Pinpoint the cell where the given text exists, returning its [X, Y] midpoint coordinate. 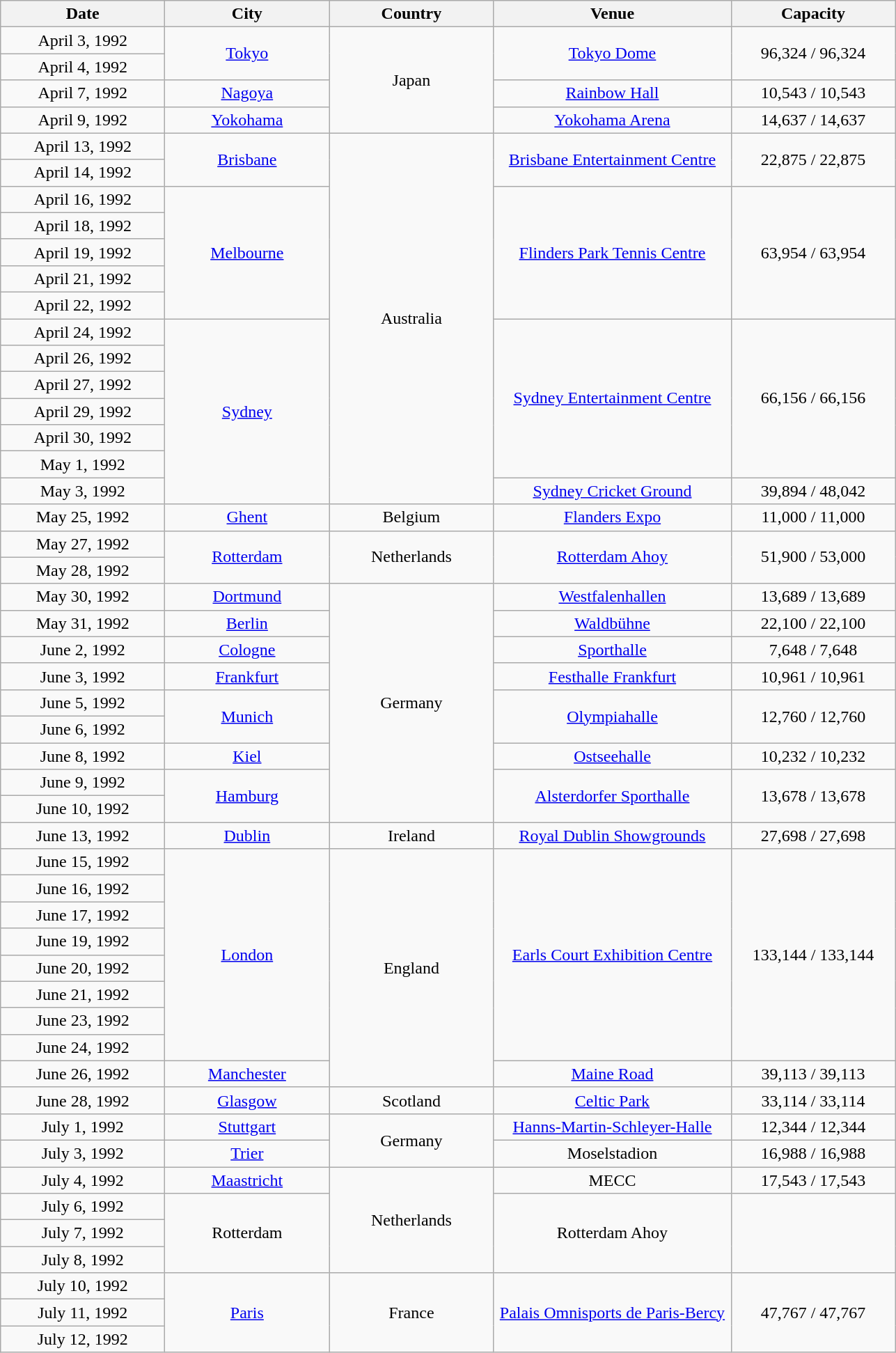
66,156 / 66,156 [813, 398]
Capacity [813, 14]
Westfalenhallen [613, 597]
16,988 / 16,988 [813, 1153]
Yokohama Arena [613, 120]
Paris [247, 1313]
June 16, 1992 [83, 889]
England [411, 968]
Tokyo Dome [613, 54]
Sydney Entertainment Centre [613, 398]
June 17, 1992 [83, 915]
Brisbane [247, 159]
April 13, 1992 [83, 146]
July 8, 1992 [83, 1260]
MECC [613, 1180]
June 15, 1992 [83, 862]
Ostseehalle [613, 756]
Date [83, 14]
June 26, 1992 [83, 1074]
July 4, 1992 [83, 1180]
April 29, 1992 [83, 412]
63,954 / 63,954 [813, 252]
May 25, 1992 [83, 517]
April 14, 1992 [83, 173]
June 23, 1992 [83, 1021]
May 3, 1992 [83, 491]
June 21, 1992 [83, 994]
April 16, 1992 [83, 199]
Frankfurt [247, 676]
Sporthalle [613, 650]
Maine Road [613, 1074]
Berlin [247, 623]
Moselstadion [613, 1153]
June 3, 1992 [83, 676]
Alsterdorfer Sporthalle [613, 796]
10,543 / 10,543 [813, 93]
April 26, 1992 [83, 359]
Kiel [247, 756]
Scotland [411, 1100]
April 27, 1992 [83, 385]
Nagoya [247, 93]
22,875 / 22,875 [813, 159]
Trier [247, 1153]
April 24, 1992 [83, 332]
July 12, 1992 [83, 1339]
27,698 / 27,698 [813, 836]
Cologne [247, 650]
11,000 / 11,000 [813, 517]
51,900 / 53,000 [813, 557]
April 19, 1992 [83, 252]
Manchester [247, 1074]
May 28, 1992 [83, 570]
June 13, 1992 [83, 836]
Earls Court Exhibition Centre [613, 955]
Sydney Cricket Ground [613, 491]
April 30, 1992 [83, 438]
City [247, 14]
47,767 / 47,767 [813, 1313]
June 9, 1992 [83, 783]
39,113 / 39,113 [813, 1074]
Celtic Park [613, 1100]
April 21, 1992 [83, 279]
Ghent [247, 517]
12,760 / 12,760 [813, 716]
Waldbühne [613, 623]
96,324 / 96,324 [813, 54]
10,232 / 10,232 [813, 756]
July 6, 1992 [83, 1207]
June 20, 1992 [83, 968]
Brisbane Entertainment Centre [613, 159]
Flanders Expo [613, 517]
July 10, 1992 [83, 1286]
Flinders Park Tennis Centre [613, 252]
Melbourne [247, 252]
13,689 / 13,689 [813, 597]
Stuttgart [247, 1127]
July 11, 1992 [83, 1313]
Tokyo [247, 54]
London [247, 955]
May 27, 1992 [83, 544]
Ireland [411, 836]
Australia [411, 319]
June 6, 1992 [83, 729]
July 3, 1992 [83, 1153]
Hamburg [247, 796]
May 30, 1992 [83, 597]
Sydney [247, 412]
14,637 / 14,637 [813, 120]
May 31, 1992 [83, 623]
Country [411, 14]
June 24, 1992 [83, 1047]
April 18, 1992 [83, 226]
Rainbow Hall [613, 93]
June 10, 1992 [83, 809]
July 1, 1992 [83, 1127]
33,114 / 33,114 [813, 1100]
Belgium [411, 517]
June 28, 1992 [83, 1100]
Palais Omnisports de Paris-Bercy [613, 1313]
10,961 / 10,961 [813, 676]
July 7, 1992 [83, 1233]
13,678 / 13,678 [813, 796]
June 2, 1992 [83, 650]
Maastricht [247, 1180]
April 7, 1992 [83, 93]
17,543 / 17,543 [813, 1180]
April 3, 1992 [83, 40]
Japan [411, 80]
Dortmund [247, 597]
Munich [247, 716]
Venue [613, 14]
June 5, 1992 [83, 703]
Hanns-Martin-Schleyer-Halle [613, 1127]
22,100 / 22,100 [813, 623]
June 19, 1992 [83, 941]
May 1, 1992 [83, 464]
Glasgow [247, 1100]
39,894 / 48,042 [813, 491]
Dublin [247, 836]
Olympiahalle [613, 716]
Yokohama [247, 120]
Festhalle Frankfurt [613, 676]
April 4, 1992 [83, 67]
France [411, 1313]
June 8, 1992 [83, 756]
7,648 / 7,648 [813, 650]
133,144 / 133,144 [813, 955]
12,344 / 12,344 [813, 1127]
April 22, 1992 [83, 305]
Royal Dublin Showgrounds [613, 836]
April 9, 1992 [83, 120]
